Detect which cell encompasses the target text, then output its (X, Y) center coordinate. 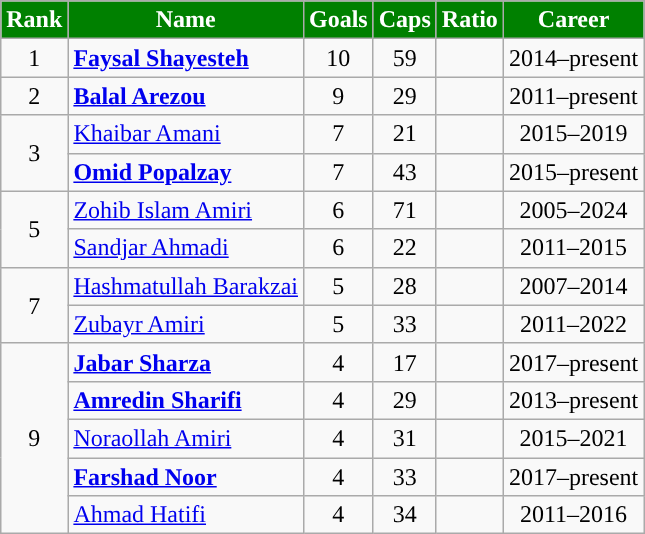
Goals (338, 20)
71 (404, 210)
Jabar Sharza (186, 362)
Zubayr Amiri (186, 324)
59 (404, 58)
17 (404, 362)
Omid Popalzay (186, 172)
Ratio (470, 20)
Amredin Sharifi (186, 400)
Balal Arezou (186, 96)
34 (404, 515)
2011–2016 (573, 515)
31 (404, 438)
Ahmad Hatifi (186, 515)
Caps (404, 20)
2005–2024 (573, 210)
Faysal Shayesteh (186, 58)
2015–present (573, 172)
Noraollah Amiri (186, 438)
10 (338, 58)
2015–2021 (573, 438)
28 (404, 286)
1 (34, 58)
2011–present (573, 96)
Farshad Noor (186, 477)
3 (34, 153)
2007–2014 (573, 286)
Rank (34, 20)
2014–present (573, 58)
2013–present (573, 400)
2011–2015 (573, 248)
2 (34, 96)
Career (573, 20)
2011–2022 (573, 324)
22 (404, 248)
Khaibar Amani (186, 134)
21 (404, 134)
Hashmatullah Barakzai (186, 286)
2015–2019 (573, 134)
Name (186, 20)
Zohib Islam Amiri (186, 210)
43 (404, 172)
Sandjar Ahmadi (186, 248)
